Search for the cell housing the specified text and yield its [X, Y] center coordinate. 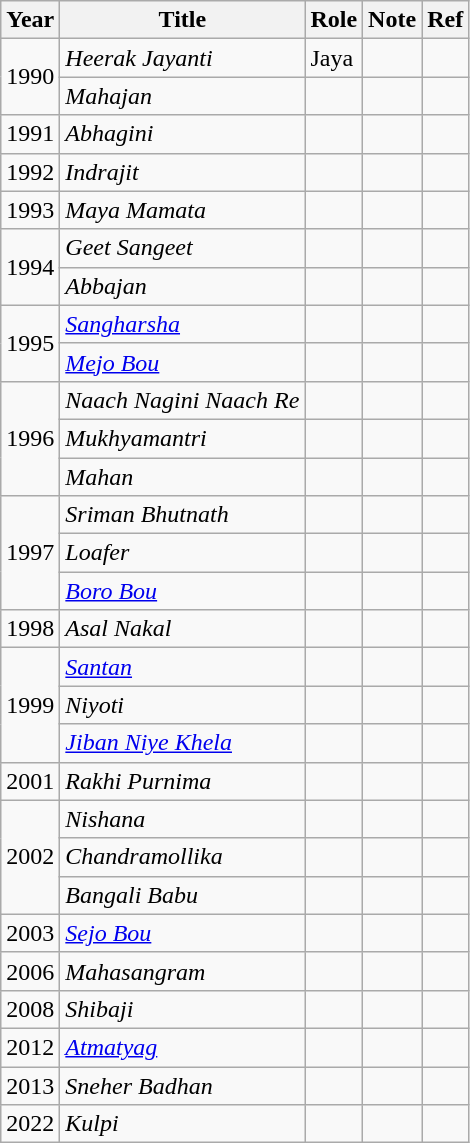
Nishana [182, 819]
1994 [30, 267]
2013 [30, 1085]
Shibaji [182, 1009]
1996 [30, 438]
2003 [30, 933]
Niyoti [182, 705]
Mahajan [182, 96]
Mahasangram [182, 971]
2006 [30, 971]
Geet Sangeet [182, 248]
2008 [30, 1009]
Sriman Bhutnath [182, 515]
Kulpi [182, 1124]
Naach Nagini Naach Re [182, 400]
2012 [30, 1047]
2001 [30, 781]
Jaya [334, 58]
1997 [30, 553]
Ref [446, 20]
Boro Bou [182, 591]
Rakhi Purnima [182, 781]
Sneher Badhan [182, 1085]
Mahan [182, 477]
Year [30, 20]
Sejo Bou [182, 933]
2002 [30, 857]
1991 [30, 134]
1999 [30, 705]
1995 [30, 343]
Bangali Babu [182, 895]
Sangharsha [182, 324]
Mukhyamantri [182, 438]
1998 [30, 629]
Atmatyag [182, 1047]
1993 [30, 210]
Loafer [182, 553]
Mejo Bou [182, 362]
2022 [30, 1124]
Indrajit [182, 172]
Title [182, 20]
Heerak Jayanti [182, 58]
Chandramollika [182, 857]
Abhagini [182, 134]
1990 [30, 77]
Maya Mamata [182, 210]
Abbajan [182, 286]
Note [392, 20]
Asal Nakal [182, 629]
Role [334, 20]
1992 [30, 172]
Santan [182, 667]
Jiban Niye Khela [182, 743]
